For the text-containing cell, return its midpoint in (x, y) coordinate format. 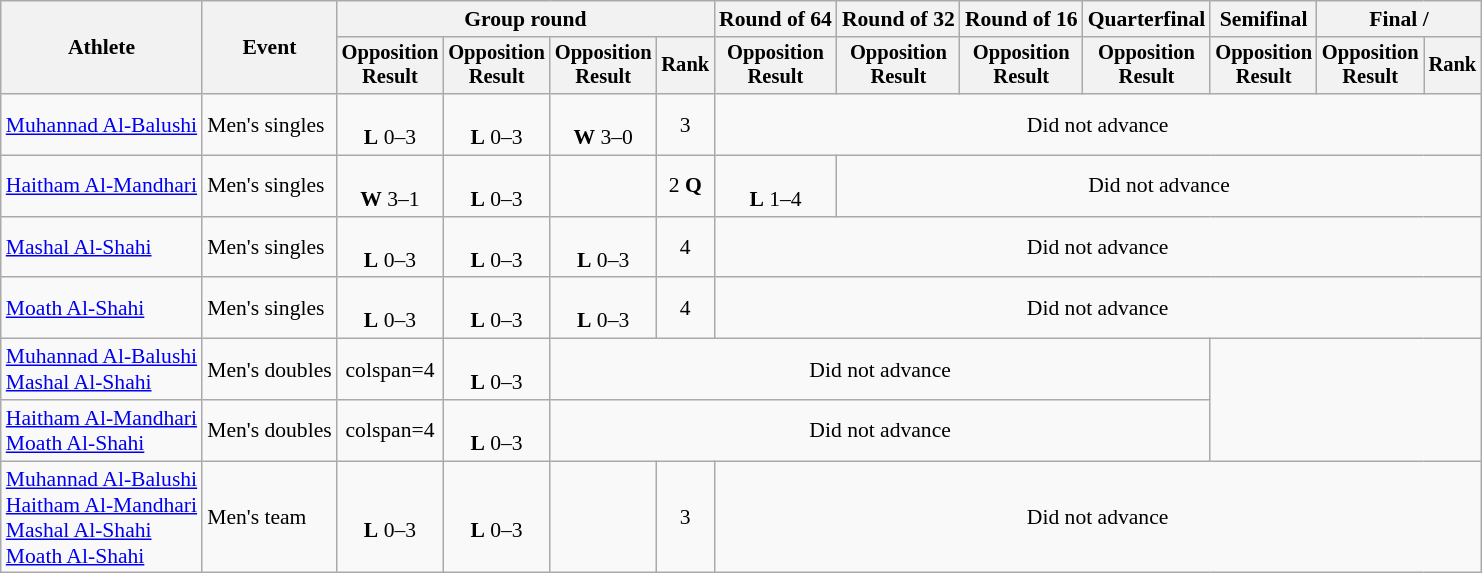
W 3–0 (604, 124)
Quarterfinal (1147, 19)
Round of 16 (1022, 19)
W 3–1 (390, 186)
Round of 32 (898, 19)
Mashal Al-Shahi (102, 248)
Event (270, 48)
Group round (526, 19)
2 Q (685, 186)
Haitham Al-MandhariMoath Al-Shahi (102, 430)
Haitham Al-Mandhari (102, 186)
Men's team (270, 517)
Semifinal (1264, 19)
Muhannad Al-Balushi (102, 124)
Round of 64 (776, 19)
Muhannad Al-BalushiHaitham Al-MandhariMashal Al-ShahiMoath Al-Shahi (102, 517)
Final / (1399, 19)
Moath Al-Shahi (102, 308)
Athlete (102, 48)
Muhannad Al-BalushiMashal Al-Shahi (102, 370)
L 1–4 (776, 186)
